Provide the (x, y) coordinate of the cell's center where the given text is located.  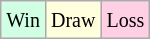
Win (24, 20)
Loss (126, 20)
Draw (72, 20)
